Locate the cell with the specified text and output its [X, Y] center coordinate. 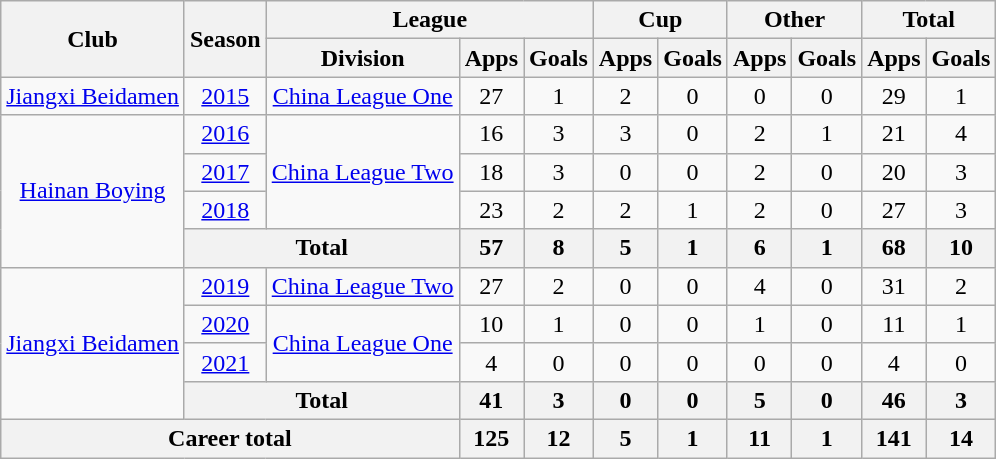
2017 [225, 172]
141 [894, 438]
23 [491, 210]
6 [759, 248]
20 [894, 172]
31 [894, 286]
68 [894, 248]
Club [93, 39]
2016 [225, 134]
46 [894, 400]
29 [894, 96]
8 [559, 248]
Division [362, 58]
16 [491, 134]
2018 [225, 210]
2019 [225, 286]
2021 [225, 362]
125 [491, 438]
Other [794, 20]
Season [225, 39]
57 [491, 248]
21 [894, 134]
12 [559, 438]
14 [961, 438]
2020 [225, 324]
League [430, 20]
Career total [230, 438]
2015 [225, 96]
Cup [660, 20]
Hainan Boying [93, 191]
18 [491, 172]
41 [491, 400]
